Scan for the cell matching the given text and deliver its [x, y] coordinate at center. 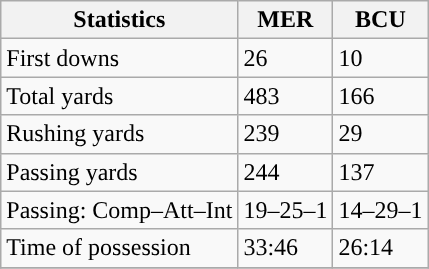
MER [286, 20]
First downs [120, 58]
137 [380, 172]
166 [380, 96]
244 [286, 172]
Passing yards [120, 172]
Total yards [120, 96]
Rushing yards [120, 134]
33:46 [286, 248]
29 [380, 134]
483 [286, 96]
26 [286, 58]
26:14 [380, 248]
Passing: Comp–Att–Int [120, 210]
Time of possession [120, 248]
19–25–1 [286, 210]
10 [380, 58]
BCU [380, 20]
Statistics [120, 20]
239 [286, 134]
14–29–1 [380, 210]
